Locate the cell with the specified text and output its (X, Y) center coordinate. 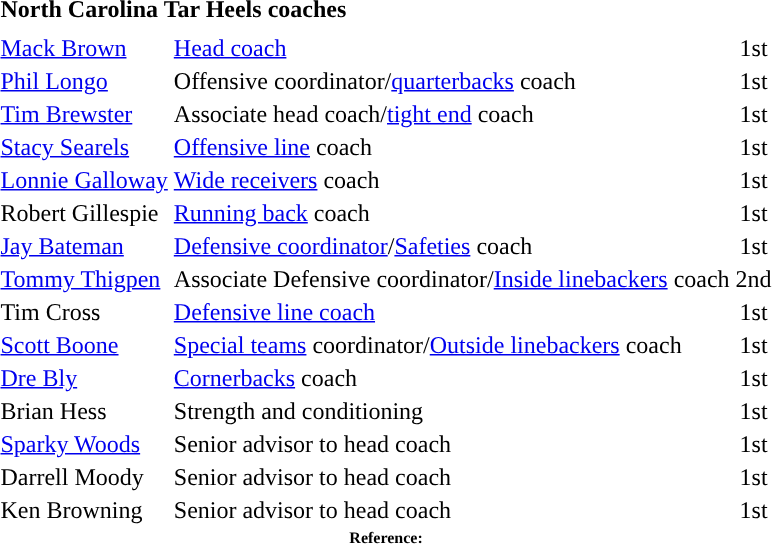
Head coach (452, 48)
Associate Defensive coordinator/Inside linebackers coach (452, 279)
Defensive line coach (452, 312)
Wide receivers coach (452, 180)
Defensive coordinator/Safeties coach (452, 246)
Offensive line coach (452, 147)
Offensive coordinator/quarterbacks coach (452, 81)
Special teams coordinator/Outside linebackers coach (452, 345)
Associate head coach/tight end coach (452, 114)
Running back coach (452, 213)
Cornerbacks coach (452, 378)
Strength and conditioning (452, 411)
